Determine the (X, Y) coordinate at the center of the cell enclosing the given text.  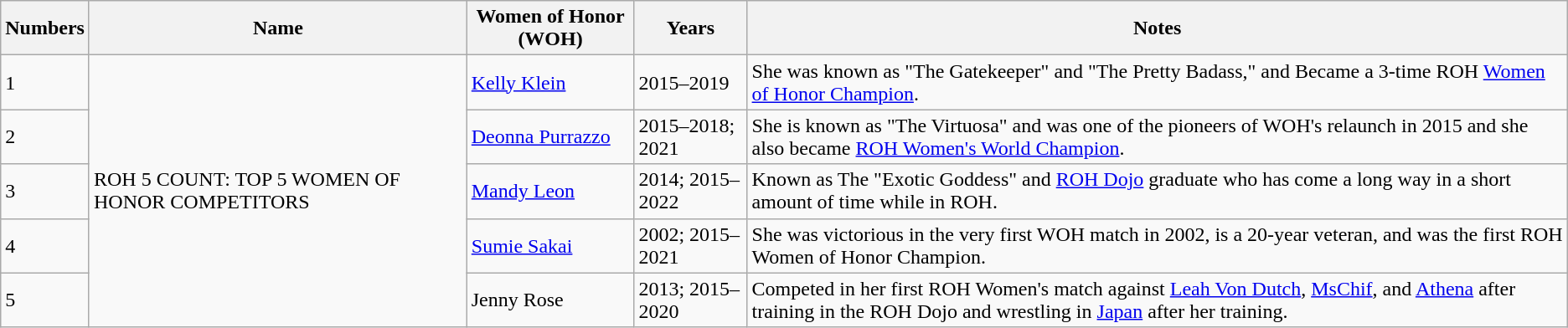
Jenny Rose (550, 300)
She is known as "The Virtuosa" and was one of the pioneers of WOH's relaunch in 2015 and she also became ROH Women's World Champion. (1158, 137)
Years (690, 28)
Mandy Leon (550, 191)
Known as The "Exotic Goddess" and ROH Dojo graduate who has come a long way in a short amount of time while in ROH. (1158, 191)
2014; 2015–2022 (690, 191)
She was known as "The Gatekeeper" and "The Pretty Badass," and Became a 3-time ROH Women of Honor Champion. (1158, 82)
2015–2018; 2021 (690, 137)
2015–2019 (690, 82)
Kelly Klein (550, 82)
ROH 5 COUNT: TOP 5 WOMEN OF HONOR COMPETITORS (278, 191)
Notes (1158, 28)
2002; 2015–2021 (690, 246)
Deonna Purrazzo (550, 137)
Numbers (45, 28)
Sumie Sakai (550, 246)
She was victorious in the very first WOH match in 2002, is a 20-year veteran, and was the first ROH Women of Honor Champion. (1158, 246)
1 (45, 82)
2013; 2015–2020 (690, 300)
4 (45, 246)
Women of Honor (WOH) (550, 28)
Name (278, 28)
5 (45, 300)
2 (45, 137)
3 (45, 191)
